Determine the [X, Y] coordinate at the center of the cell enclosing the given text.  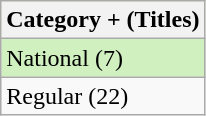
National (7) [103, 58]
Category + (Titles) [103, 20]
Regular (22) [103, 96]
